For the text-containing cell, return its midpoint in [x, y] coordinate format. 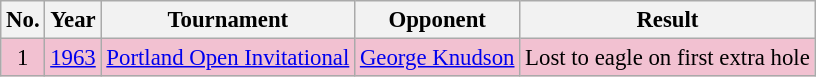
Portland Open Invitational [228, 58]
Result [668, 20]
Year [73, 20]
George Knudson [438, 58]
No. [23, 20]
1963 [73, 58]
Opponent [438, 20]
Tournament [228, 20]
1 [23, 58]
Lost to eagle on first extra hole [668, 58]
